Detect which cell encompasses the target text, then output its [X, Y] center coordinate. 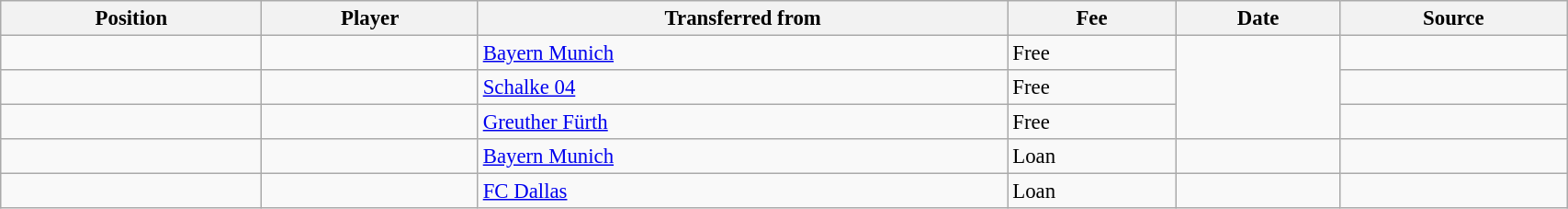
Fee [1091, 18]
Date [1258, 18]
Transferred from [742, 18]
Source [1453, 18]
Position [131, 18]
Schalke 04 [742, 87]
Greuther Fürth [742, 122]
FC Dallas [742, 192]
Player [370, 18]
